Identify which cell holds the provided text, then report its [x, y] central coordinate. 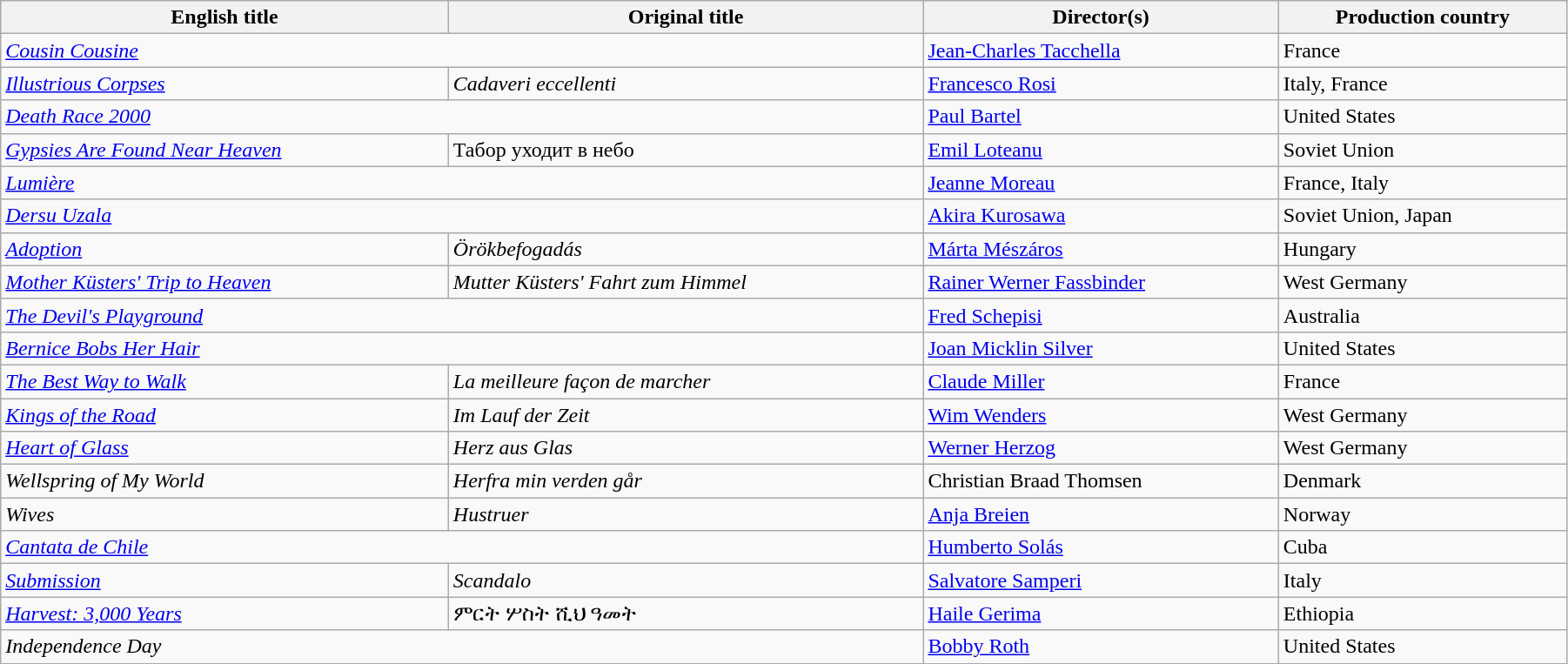
Scandalo [686, 580]
Kings of the Road [224, 415]
Márta Mészáros [1101, 249]
Mutter Küsters' Fahrt zum Himmel [686, 282]
Hustruer [686, 514]
Adoption [224, 249]
Emil Loteanu [1101, 150]
Dersu Uzala [462, 216]
Italy, France [1422, 84]
Ethiopia [1422, 614]
Christian Braad Thomsen [1101, 481]
Mother Küsters' Trip to Heaven [224, 282]
Herfra min verden går [686, 481]
ምርት ሦስት ሺህ ዓመት [686, 614]
Cantata de Chile [462, 547]
Salvatore Samperi [1101, 580]
Paul Bartel [1101, 117]
Fred Schepisi [1101, 315]
Haile Gerima [1101, 614]
Lumière [462, 183]
Cadaveri eccellenti [686, 84]
Soviet Union, Japan [1422, 216]
Humberto Solás [1101, 547]
Gypsies Are Found Near Heaven [224, 150]
Illustrious Corpses [224, 84]
Jeanne Moreau [1101, 183]
Bernice Bobs Her Hair [462, 348]
Original title [686, 17]
Herz aus Glas [686, 448]
Jean-Charles Tacchella [1101, 50]
Norway [1422, 514]
Wellspring of My World [224, 481]
The Devil's Playground [462, 315]
Joan Micklin Silver [1101, 348]
Rainer Werner Fassbinder [1101, 282]
Cousin Cousine [462, 50]
Submission [224, 580]
Hungary [1422, 249]
Heart of Glass [224, 448]
Australia [1422, 315]
Wives [224, 514]
La meilleure façon de marcher [686, 381]
The Best Way to Walk [224, 381]
Soviet Union [1422, 150]
Bobby Roth [1101, 647]
Francesco Rosi [1101, 84]
Im Lauf der Zeit [686, 415]
Örökbefogadás [686, 249]
Director(s) [1101, 17]
Akira Kurosawa [1101, 216]
Independence Day [462, 647]
Death Race 2000 [462, 117]
English title [224, 17]
Anja Breien [1101, 514]
Табор уходит в небо [686, 150]
Harvest: 3,000 Years [224, 614]
Italy [1422, 580]
France, Italy [1422, 183]
Wim Wenders [1101, 415]
Denmark [1422, 481]
Cuba [1422, 547]
Claude Miller [1101, 381]
Production country [1422, 17]
Werner Herzog [1101, 448]
